Provide the [x, y] coordinate of the cell's center where the given text is located.  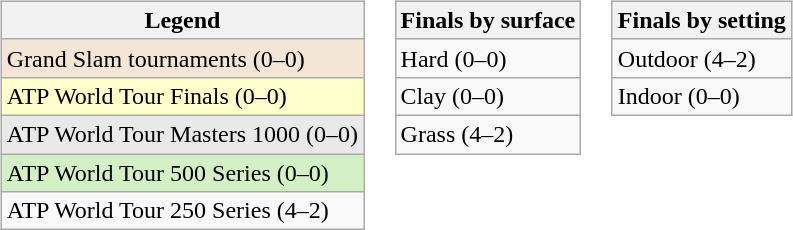
Finals by setting [702, 20]
Outdoor (4–2) [702, 58]
ATP World Tour Masters 1000 (0–0) [182, 134]
ATP World Tour Finals (0–0) [182, 96]
Finals by surface [488, 20]
Grand Slam tournaments (0–0) [182, 58]
Indoor (0–0) [702, 96]
Grass (4–2) [488, 134]
ATP World Tour 500 Series (0–0) [182, 173]
Clay (0–0) [488, 96]
ATP World Tour 250 Series (4–2) [182, 211]
Legend [182, 20]
Hard (0–0) [488, 58]
